Return [X, Y] of the center of cell containing provided text 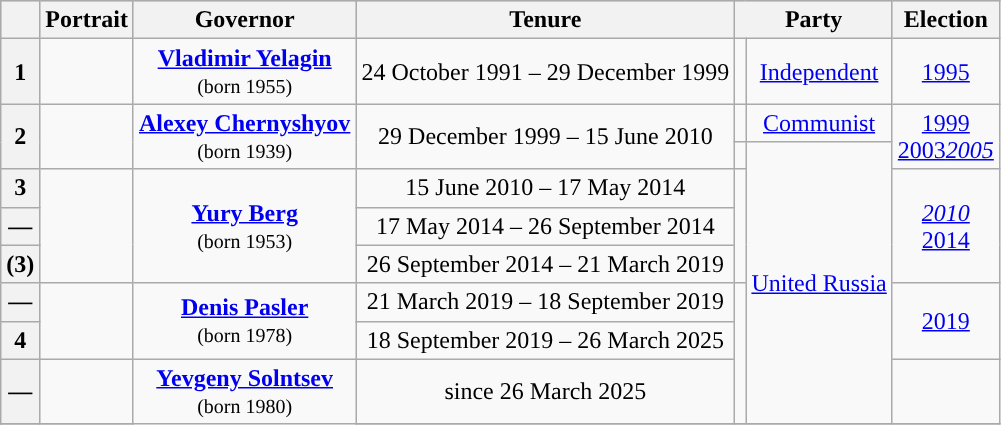
20102014 [946, 226]
Yury Berg(born 1953) [244, 226]
15 June 2010 – 17 May 2014 [546, 188]
Communist [819, 123]
29 December 1999 – 15 June 2010 [546, 136]
Portrait [87, 20]
since 26 March 2025 [546, 392]
Yevgeny Solntsev(born 1980) [244, 392]
4 [20, 340]
Election [946, 20]
2 [20, 136]
1 [20, 72]
Independent [819, 72]
(3) [20, 264]
2019 [946, 321]
Alexey Chernyshyov(born 1939) [244, 136]
Denis Pasler(born 1978) [244, 321]
18 September 2019 – 26 March 2025 [546, 340]
Governor [244, 20]
Vladimir Yelagin(born 1955) [244, 72]
3 [20, 188]
United Russia [819, 283]
24 October 1991 – 29 December 1999 [546, 72]
1995 [946, 72]
26 September 2014 – 21 March 2019 [546, 264]
Party [814, 20]
21 March 2019 – 18 September 2019 [546, 302]
199920032005 [946, 136]
Tenure [546, 20]
17 May 2014 – 26 September 2014 [546, 226]
